Detect which cell encompasses the target text, then output its [x, y] center coordinate. 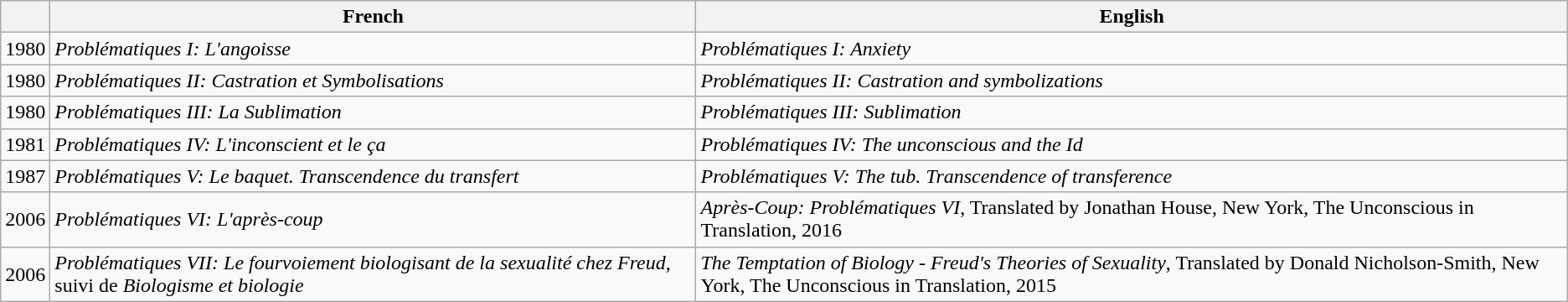
1987 [25, 176]
1981 [25, 144]
Problématiques IV: The unconscious and the Id [1132, 144]
Problématiques IV: L'inconscient et le ça [374, 144]
English [1132, 17]
The Temptation of Biology - Freud's Theories of Sexuality, Translated by Donald Nicholson-Smith, New York, The Unconscious in Translation, 2015 [1132, 273]
French [374, 17]
Problématiques II: Castration and symbolizations [1132, 81]
Problématiques I: L'angoisse [374, 49]
Problématiques V: The tub. Transcendence of transference [1132, 176]
Problématiques III: La Sublimation [374, 112]
Problématiques VI: L'après-coup [374, 220]
Problématiques I: Anxiety [1132, 49]
Problématiques II: Castration et Symbolisations [374, 81]
Problématiques V: Le baquet. Transcendence du transfert [374, 176]
Problématiques VII: Le fourvoiement biologisant de la sexualité chez Freud, suivi de Biologisme et biologie [374, 273]
Problématiques III: Sublimation [1132, 112]
Après-Coup: Problématiques VI, Translated by Jonathan House, New York, The Unconscious in Translation, 2016 [1132, 220]
